Determine the [X, Y] coordinate at the center of the cell enclosing the given text.  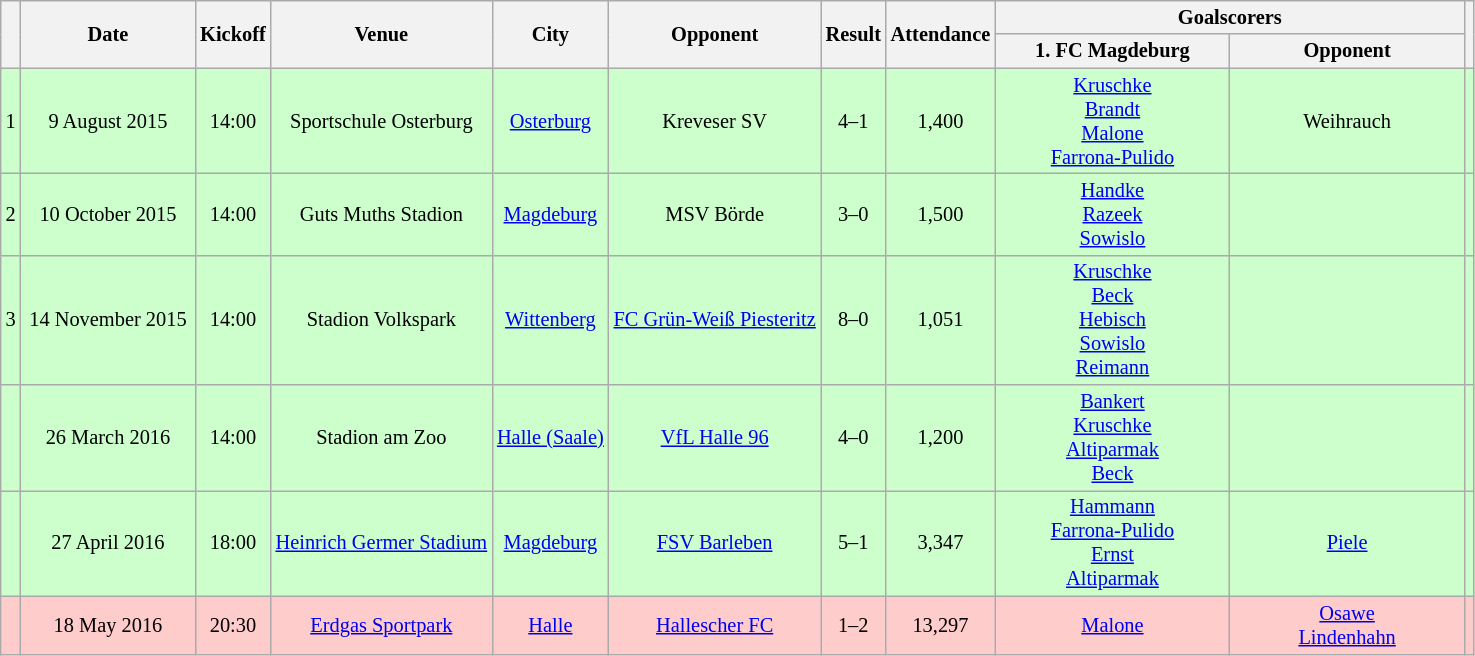
1 [11, 121]
Guts Muths Stadion [382, 214]
20:30 [232, 625]
26 March 2016 [108, 438]
Halle (Saale) [550, 438]
MSV Börde [715, 214]
Piele [1348, 543]
Stadion am Zoo [382, 438]
Result [854, 34]
27 April 2016 [108, 543]
Kickoff [232, 34]
Halle [550, 625]
Goalscorers [1230, 17]
5–1 [854, 543]
1–2 [854, 625]
Sportschule Osterburg [382, 121]
Osterburg [550, 121]
VfL Halle 96 [715, 438]
Kruschke Brandt Malone Farrona-Pulido [1112, 121]
Attendance [940, 34]
Osawe Lindenhahn [1348, 625]
Malone [1112, 625]
3 [11, 320]
FC Grün-Weiß Piesteritz [715, 320]
1,051 [940, 320]
1,400 [940, 121]
Date [108, 34]
Kreveser SV [715, 121]
4–0 [854, 438]
4–1 [854, 121]
Wittenberg [550, 320]
Handke Razeek Sowislo [1112, 214]
Hammann Farrona-Pulido Ernst Altiparmak [1112, 543]
13,297 [940, 625]
1,200 [940, 438]
9 August 2015 [108, 121]
10 October 2015 [108, 214]
Venue [382, 34]
Kruschke Beck Hebisch Sowislo Reimann [1112, 320]
Weihrauch [1348, 121]
Bankert Kruschke Altiparmak Beck [1112, 438]
Heinrich Germer Stadium [382, 543]
18 May 2016 [108, 625]
8–0 [854, 320]
18:00 [232, 543]
1,500 [940, 214]
3–0 [854, 214]
Stadion Volkspark [382, 320]
1. FC Magdeburg [1112, 51]
14 November 2015 [108, 320]
Erdgas Sportpark [382, 625]
Hallescher FC [715, 625]
City [550, 34]
3,347 [940, 543]
FSV Barleben [715, 543]
2 [11, 214]
